From the cell containing the given text, extract its center point as (X, Y) coordinate. 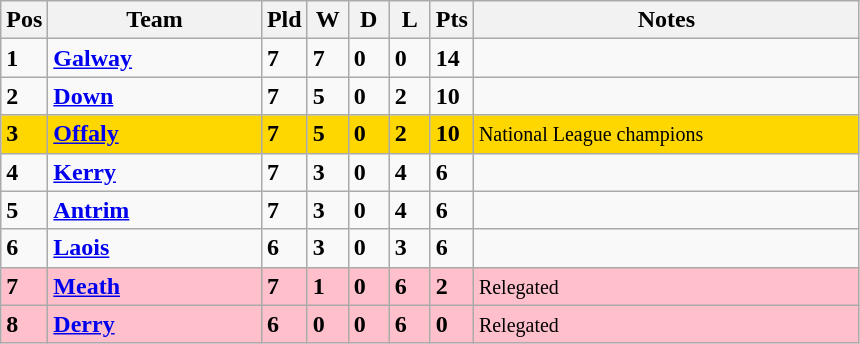
Antrim (155, 210)
D (368, 20)
Derry (155, 324)
14 (452, 58)
Team (155, 20)
Galway (155, 58)
Laois (155, 248)
Pts (452, 20)
National League champions (666, 134)
L (410, 20)
Notes (666, 20)
Pld (284, 20)
Offaly (155, 134)
8 (24, 324)
Kerry (155, 172)
W (328, 20)
Meath (155, 286)
Down (155, 96)
Pos (24, 20)
